Provide the [x, y] coordinate of the cell's center where the given text is located.  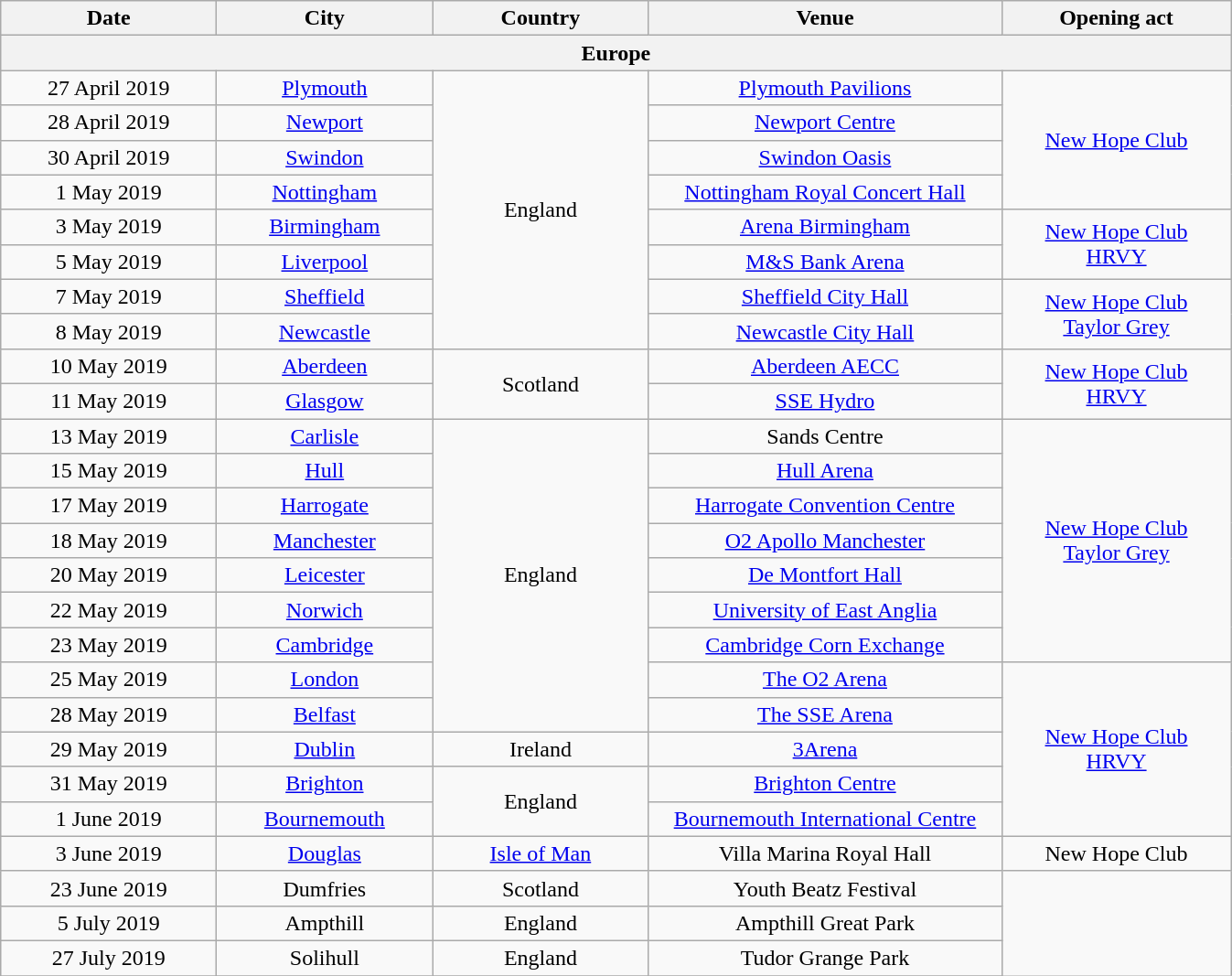
De Montfort Hall [825, 575]
22 May 2019 [109, 610]
10 May 2019 [109, 366]
M&S Bank Arena [825, 262]
Ampthill [325, 923]
23 May 2019 [109, 645]
30 April 2019 [109, 157]
Harrogate Convention Centre [825, 506]
Harrogate [325, 506]
Hull [325, 471]
Bournemouth [325, 819]
8 May 2019 [109, 331]
15 May 2019 [109, 471]
Newport Centre [825, 123]
31 May 2019 [109, 784]
Solihull [325, 958]
25 May 2019 [109, 680]
Brighton [325, 784]
Plymouth [325, 88]
27 April 2019 [109, 88]
Aberdeen AECC [825, 366]
Douglas [325, 853]
Brighton Centre [825, 784]
Norwich [325, 610]
29 May 2019 [109, 749]
University of East Anglia [825, 610]
Aberdeen [325, 366]
3 May 2019 [109, 227]
Newport [325, 123]
27 July 2019 [109, 958]
Sands Centre [825, 436]
Opening act [1116, 18]
1 June 2019 [109, 819]
Glasgow [325, 401]
Hull Arena [825, 471]
3Arena [825, 749]
Ireland [541, 749]
28 May 2019 [109, 714]
Nottingham Royal Concert Hall [825, 192]
1 May 2019 [109, 192]
Cambridge [325, 645]
O2 Apollo Manchester [825, 541]
23 June 2019 [109, 888]
3 June 2019 [109, 853]
Swindon Oasis [825, 157]
Europe [616, 53]
Cambridge Corn Exchange [825, 645]
Birmingham [325, 227]
Dumfries [325, 888]
20 May 2019 [109, 575]
London [325, 680]
City [325, 18]
13 May 2019 [109, 436]
The SSE Arena [825, 714]
5 July 2019 [109, 923]
Sheffield City Hall [825, 296]
Bournemouth International Centre [825, 819]
17 May 2019 [109, 506]
SSE Hydro [825, 401]
Swindon [325, 157]
Ampthill Great Park [825, 923]
Venue [825, 18]
28 April 2019 [109, 123]
Dublin [325, 749]
Leicester [325, 575]
Liverpool [325, 262]
Belfast [325, 714]
18 May 2019 [109, 541]
Youth Beatz Festival [825, 888]
Plymouth Pavilions [825, 88]
7 May 2019 [109, 296]
Nottingham [325, 192]
5 May 2019 [109, 262]
Country [541, 18]
The O2 Arena [825, 680]
Villa Marina Royal Hall [825, 853]
Sheffield [325, 296]
Manchester [325, 541]
Newcastle City Hall [825, 331]
Isle of Man [541, 853]
Arena Birmingham [825, 227]
Newcastle [325, 331]
Tudor Grange Park [825, 958]
Carlisle [325, 436]
Date [109, 18]
11 May 2019 [109, 401]
